Capture the cell that displays the provided text and extract its (x, y) central coordinate. 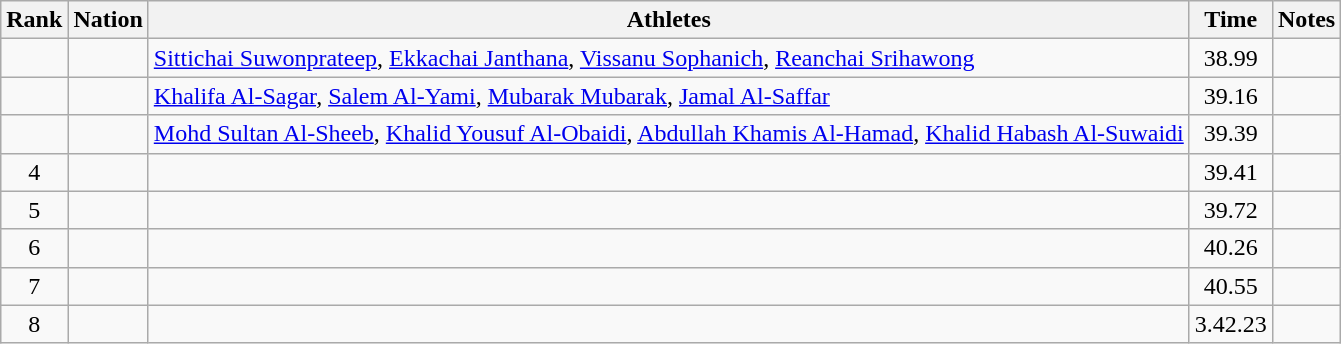
5 (34, 210)
Time (1230, 20)
40.26 (1230, 248)
39.41 (1230, 172)
39.39 (1230, 134)
Athletes (668, 20)
7 (34, 286)
6 (34, 248)
38.99 (1230, 58)
3.42.23 (1230, 324)
39.72 (1230, 210)
Nation (108, 20)
Notes (1306, 20)
4 (34, 172)
39.16 (1230, 96)
40.55 (1230, 286)
Mohd Sultan Al-Sheeb, Khalid Yousuf Al-Obaidi, Abdullah Khamis Al-Hamad, Khalid Habash Al-Suwaidi (668, 134)
Khalifa Al-Sagar, Salem Al-Yami, Mubarak Mubarak, Jamal Al-Saffar (668, 96)
Rank (34, 20)
Sittichai Suwonprateep, Ekkachai Janthana, Vissanu Sophanich, Reanchai Srihawong (668, 58)
8 (34, 324)
